Return the [X, Y] coordinate for the center point of the cell that contains the specified text.  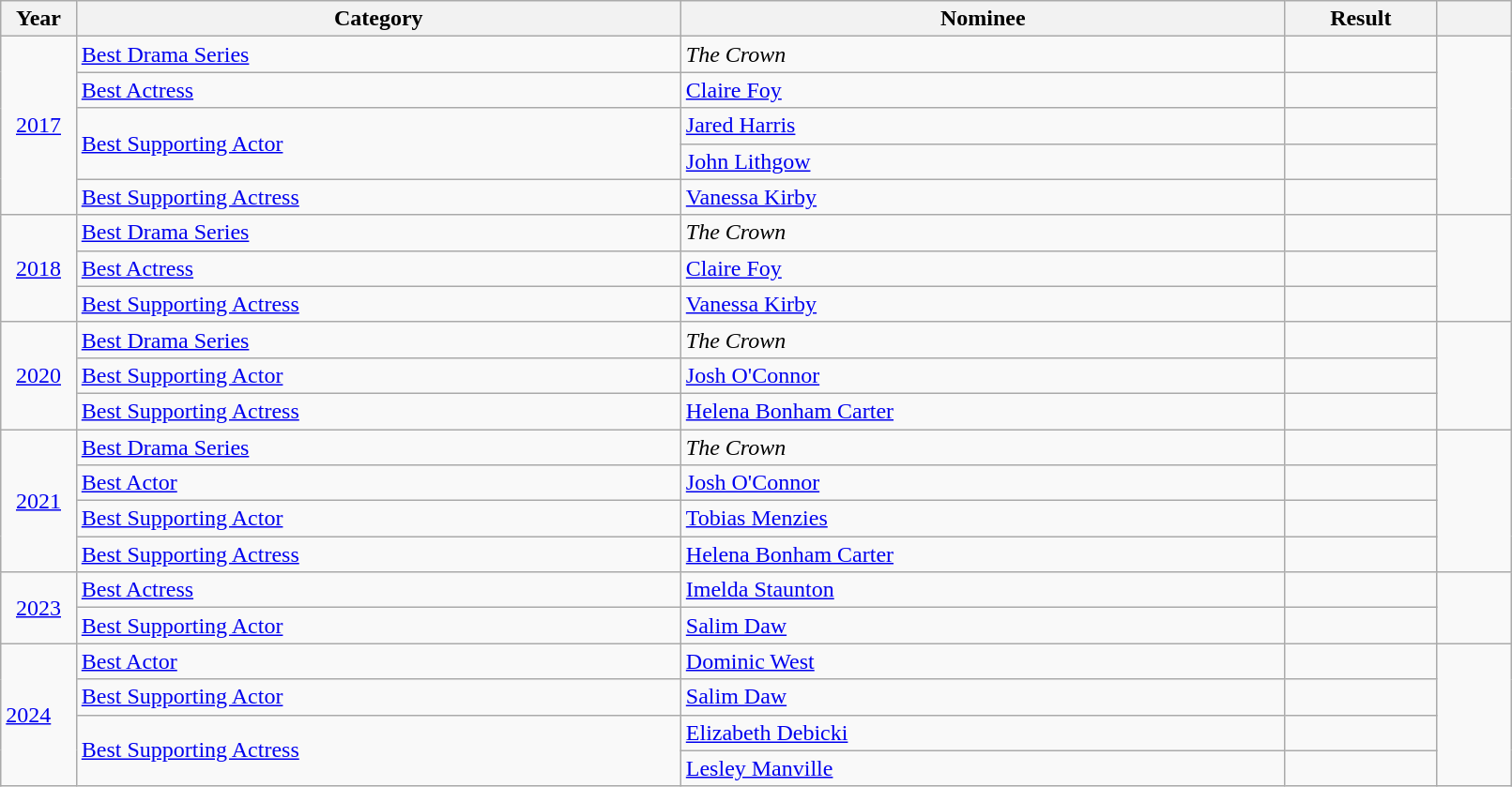
2024 [38, 715]
Dominic West [983, 661]
Nominee [983, 19]
Year [38, 19]
Result [1361, 19]
2021 [38, 501]
2020 [38, 375]
Category [378, 19]
2023 [38, 608]
Lesley Manville [983, 768]
Jared Harris [983, 126]
Elizabeth Debicki [983, 733]
Imelda Staunton [983, 590]
John Lithgow [983, 161]
Tobias Menzies [983, 519]
2017 [38, 126]
2018 [38, 268]
